For the text-containing cell, return its midpoint in (X, Y) coordinate format. 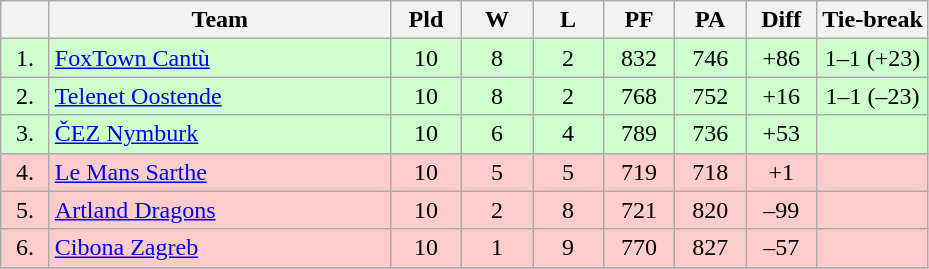
Telenet Oostende (220, 96)
721 (640, 210)
1 (496, 248)
L (568, 20)
+86 (782, 58)
PF (640, 20)
6. (26, 248)
Cibona Zagreb (220, 248)
Diff (782, 20)
752 (710, 96)
832 (640, 58)
9 (568, 248)
Tie-break (873, 20)
746 (710, 58)
1–1 (+23) (873, 58)
ČEZ Nymburk (220, 134)
6 (496, 134)
Team (220, 20)
827 (710, 248)
PA (710, 20)
1. (26, 58)
+16 (782, 96)
Artland Dragons (220, 210)
3. (26, 134)
719 (640, 172)
W (496, 20)
770 (640, 248)
736 (710, 134)
–57 (782, 248)
820 (710, 210)
2. (26, 96)
789 (640, 134)
4 (568, 134)
1–1 (–23) (873, 96)
Pld (426, 20)
5. (26, 210)
4. (26, 172)
+1 (782, 172)
+53 (782, 134)
Le Mans Sarthe (220, 172)
FoxTown Cantù (220, 58)
768 (640, 96)
–99 (782, 210)
718 (710, 172)
